Capture the cell that displays the provided text and extract its (X, Y) central coordinate. 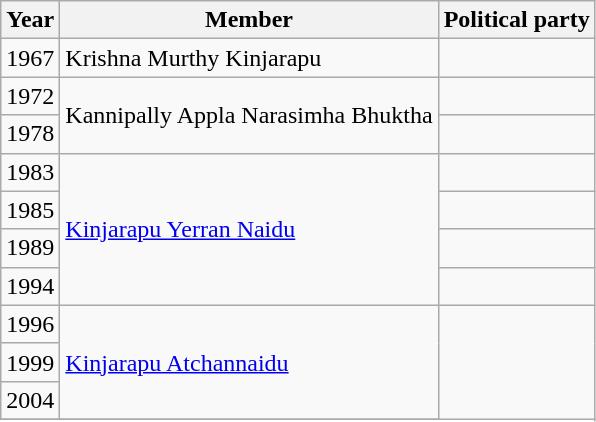
Member (249, 20)
Year (30, 20)
1994 (30, 286)
Kannipally Appla Narasimha Bhuktha (249, 115)
Political party (516, 20)
Krishna Murthy Kinjarapu (249, 58)
1978 (30, 134)
Kinjarapu Yerran Naidu (249, 229)
1989 (30, 248)
Kinjarapu Atchannaidu (249, 362)
1999 (30, 362)
1996 (30, 324)
2004 (30, 400)
1983 (30, 172)
1972 (30, 96)
1985 (30, 210)
1967 (30, 58)
